Capture the cell that displays the provided text and extract its (X, Y) central coordinate. 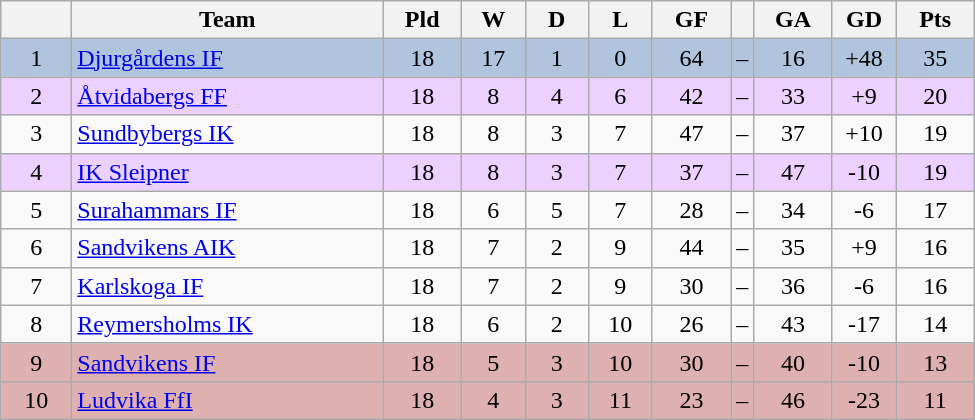
Sandvikens IF (228, 362)
Sandvikens AIK (228, 248)
33 (794, 96)
0 (621, 58)
13 (936, 362)
20 (936, 96)
-17 (864, 324)
Ludvika FfI (228, 400)
44 (692, 248)
36 (794, 286)
43 (794, 324)
Pts (936, 20)
40 (794, 362)
23 (692, 400)
34 (794, 210)
+10 (864, 134)
Surahammars IF (228, 210)
28 (692, 210)
L (621, 20)
Pld (422, 20)
64 (692, 58)
+48 (864, 58)
W (493, 20)
14 (936, 324)
Reymersholms IK (228, 324)
26 (692, 324)
Djurgårdens IF (228, 58)
D (557, 20)
46 (794, 400)
Sundbybergs IK (228, 134)
GD (864, 20)
GF (692, 20)
Karlskoga IF (228, 286)
42 (692, 96)
-23 (864, 400)
IK Sleipner (228, 172)
GA (794, 20)
Åtvidabergs FF (228, 96)
Team (228, 20)
